Capture the cell that displays the provided text and extract its (x, y) central coordinate. 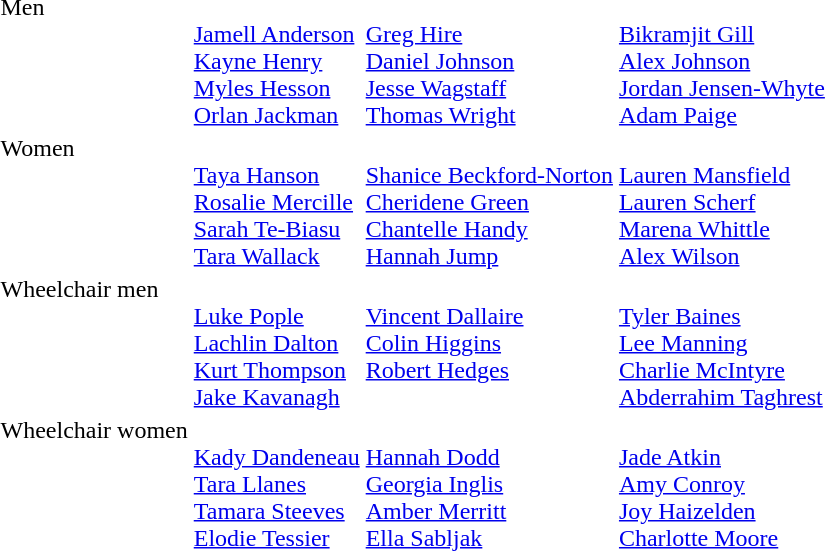
Luke PopleLachlin DaltonKurt ThompsonJake Kavanagh (276, 343)
Taya HansonRosalie MercilleSarah Te-BiasuTara Wallack (276, 202)
Vincent DallaireColin HigginsRobert Hedges (489, 343)
Shanice Beckford-NortonCheridene GreenChantelle HandyHannah Jump (489, 202)
